From the cell containing the given text, extract its center point as [X, Y] coordinate. 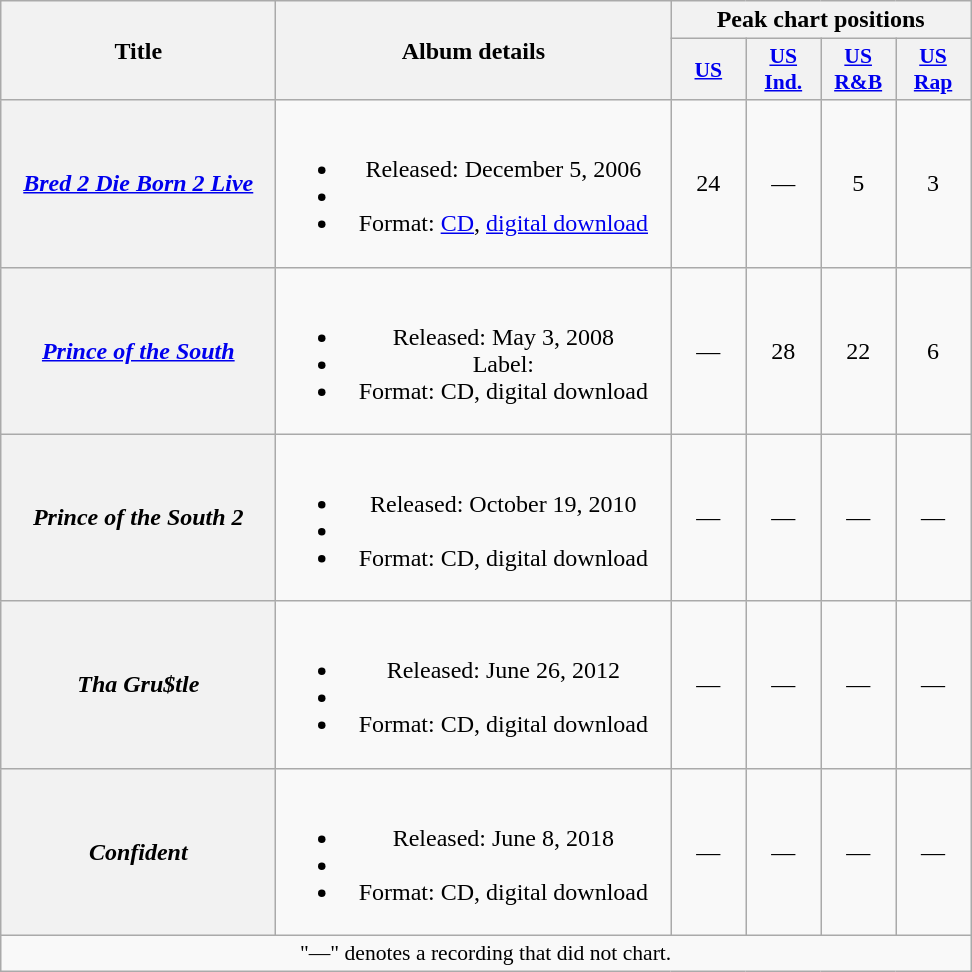
22 [858, 350]
Album details [474, 50]
Bred 2 Die Born 2 Live [138, 184]
Prince of the South [138, 350]
Peak chart positions [821, 20]
USRap [934, 70]
28 [784, 350]
5 [858, 184]
Released: October 19, 2010Format: CD, digital download [474, 518]
Confident [138, 852]
Released: December 5, 2006Format: CD, digital download [474, 184]
USInd. [784, 70]
Released: June 26, 2012Format: CD, digital download [474, 684]
USR&B [858, 70]
Released: June 8, 2018Format: CD, digital download [474, 852]
Prince of the South 2 [138, 518]
Released: May 3, 2008Label: Format: CD, digital download [474, 350]
Tha Gru$tle [138, 684]
"—" denotes a recording that did not chart. [486, 953]
US [708, 70]
6 [934, 350]
Title [138, 50]
3 [934, 184]
24 [708, 184]
